Pinpoint the cell where the given text exists, returning its (x, y) midpoint coordinate. 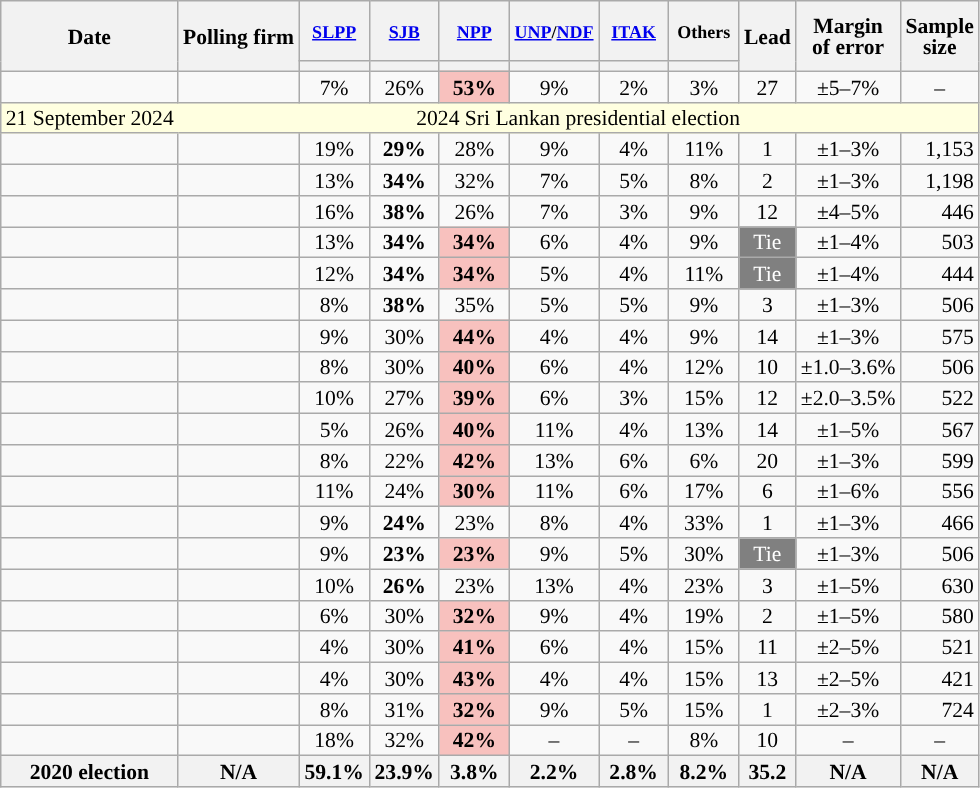
Polling firm (238, 36)
8.2% (704, 772)
±2–3% (848, 710)
575 (939, 336)
23.9% (404, 772)
599 (939, 460)
Lead (768, 36)
27 (768, 86)
503 (939, 242)
35.2 (768, 772)
31% (404, 710)
11 (768, 648)
43% (474, 678)
521 (939, 648)
22% (404, 460)
17% (704, 492)
2.8% (634, 772)
33% (704, 522)
±5–7% (848, 86)
SLPP (334, 31)
NPP (474, 31)
39% (474, 398)
44% (474, 336)
Marginof error (848, 36)
1,153 (939, 150)
446 (939, 212)
41% (474, 648)
35% (474, 304)
567 (939, 430)
29% (404, 150)
580 (939, 616)
421 (939, 678)
6 (768, 492)
UNP/NDF (554, 31)
18% (334, 740)
Samplesize (939, 36)
28% (474, 150)
20 (768, 460)
ITAK (634, 31)
2.2% (554, 772)
59.1% (334, 772)
556 (939, 492)
2020 election (90, 772)
27% (404, 398)
16% (334, 212)
±1–6% (848, 492)
±1.0–3.6% (848, 366)
466 (939, 522)
21 September 2024 (90, 118)
2024 Sri Lankan presidential election (578, 118)
13 (768, 678)
±2.0–3.5% (848, 398)
2% (634, 86)
1,198 (939, 180)
SJB (404, 31)
Date (90, 36)
522 (939, 398)
53% (474, 86)
724 (939, 710)
±4–5% (848, 212)
630 (939, 584)
Others (704, 31)
3.8% (474, 772)
444 (939, 274)
